Determine the [X, Y] coordinate at the center of the cell enclosing the given text.  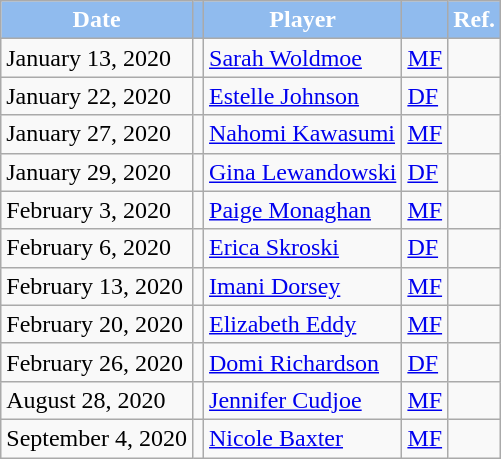
Gina Lewandowski [303, 172]
January 27, 2020 [97, 134]
Nicole Baxter [303, 438]
Elizabeth Eddy [303, 324]
February 13, 2020 [97, 286]
Domi Richardson [303, 362]
August 28, 2020 [97, 400]
January 22, 2020 [97, 96]
February 3, 2020 [97, 210]
Imani Dorsey [303, 286]
Jennifer Cudjoe [303, 400]
September 4, 2020 [97, 438]
February 20, 2020 [97, 324]
January 13, 2020 [97, 58]
Nahomi Kawasumi [303, 134]
February 6, 2020 [97, 248]
January 29, 2020 [97, 172]
Player [303, 20]
Erica Skroski [303, 248]
Sarah Woldmoe [303, 58]
Ref. [474, 20]
Estelle Johnson [303, 96]
Paige Monaghan [303, 210]
February 26, 2020 [97, 362]
Date [97, 20]
